Search for the cell housing the specified text and yield its (x, y) center coordinate. 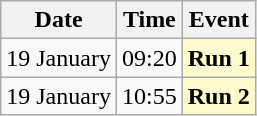
Run 1 (218, 58)
09:20 (149, 58)
Run 2 (218, 96)
Event (218, 20)
Time (149, 20)
10:55 (149, 96)
Date (59, 20)
